Capture the cell that displays the provided text and extract its (X, Y) central coordinate. 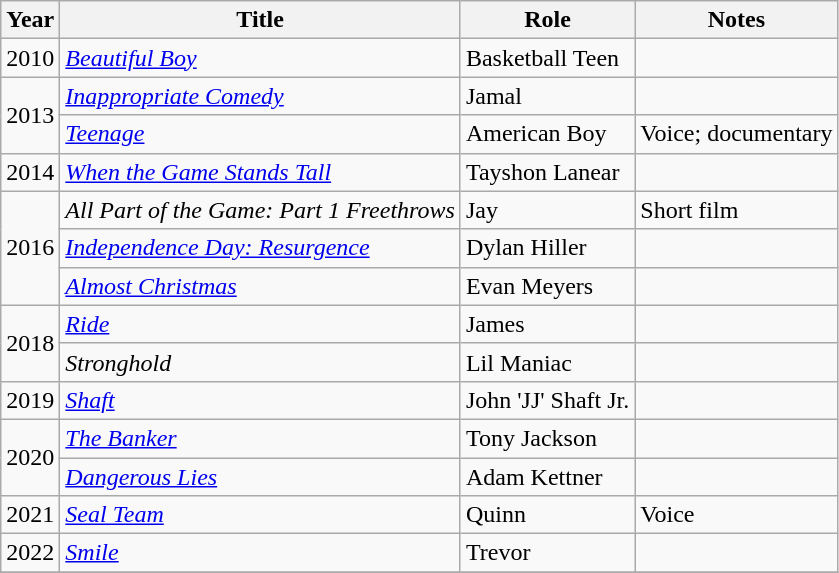
Short film (736, 210)
Dylan Hiller (547, 248)
Smile (260, 553)
Title (260, 20)
James (547, 324)
Teenage (260, 134)
Inappropriate Comedy (260, 96)
Independence Day: Resurgence (260, 248)
2018 (30, 343)
Shaft (260, 400)
Trevor (547, 553)
Stronghold (260, 362)
2020 (30, 457)
When the Game Stands Tall (260, 172)
Adam Kettner (547, 477)
2022 (30, 553)
Year (30, 20)
Role (547, 20)
Jamal (547, 96)
Basketball Teen (547, 58)
Seal Team (260, 515)
2016 (30, 248)
All Part of the Game: Part 1 Freethrows (260, 210)
Evan Meyers (547, 286)
Ride (260, 324)
2021 (30, 515)
Quinn (547, 515)
Beautiful Boy (260, 58)
Dangerous Lies (260, 477)
2014 (30, 172)
Voice; documentary (736, 134)
2010 (30, 58)
Tony Jackson (547, 438)
Lil Maniac (547, 362)
Notes (736, 20)
Voice (736, 515)
Jay (547, 210)
Tayshon Lanear (547, 172)
2013 (30, 115)
The Banker (260, 438)
John 'JJ' Shaft Jr. (547, 400)
American Boy (547, 134)
Almost Christmas (260, 286)
2019 (30, 400)
